Output the (x, y) coordinate of the center of the cell containing the given text.  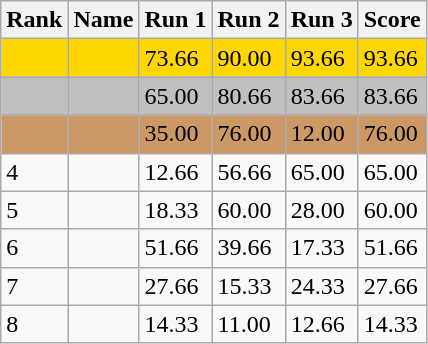
90.00 (248, 58)
4 (34, 172)
11.00 (248, 324)
73.66 (176, 58)
Run 1 (176, 20)
35.00 (176, 134)
17.33 (322, 248)
6 (34, 248)
24.33 (322, 286)
80.66 (248, 96)
8 (34, 324)
15.33 (248, 286)
Run 2 (248, 20)
28.00 (322, 210)
Rank (34, 20)
7 (34, 286)
12.00 (322, 134)
Name (104, 20)
Score (392, 20)
56.66 (248, 172)
39.66 (248, 248)
18.33 (176, 210)
5 (34, 210)
Run 3 (322, 20)
